Search for the cell housing the specified text and yield its (X, Y) center coordinate. 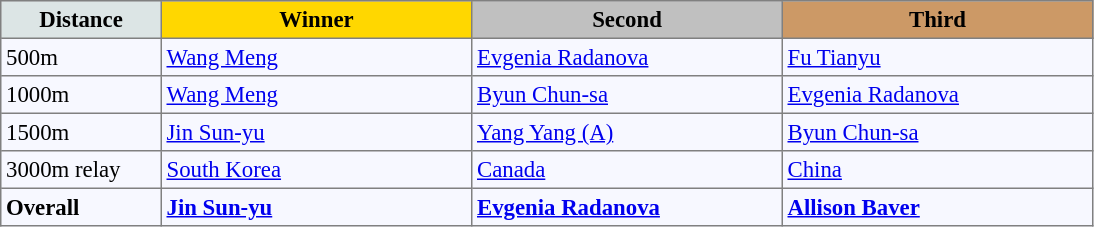
Allison Baver (937, 207)
Yang Yang (A) (627, 132)
Canada (627, 170)
China (937, 170)
1500m (81, 132)
1000m (81, 95)
3000m relay (81, 170)
Overall (81, 207)
Second (627, 20)
Winner (316, 20)
Fu Tianyu (937, 57)
Third (937, 20)
South Korea (316, 170)
500m (81, 57)
Distance (81, 20)
